Capture the cell that displays the provided text and extract its [x, y] central coordinate. 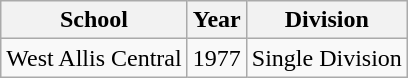
School [94, 20]
Division [326, 20]
Single Division [326, 58]
Year [216, 20]
West Allis Central [94, 58]
1977 [216, 58]
